For the text-containing cell, return its midpoint in [X, Y] coordinate format. 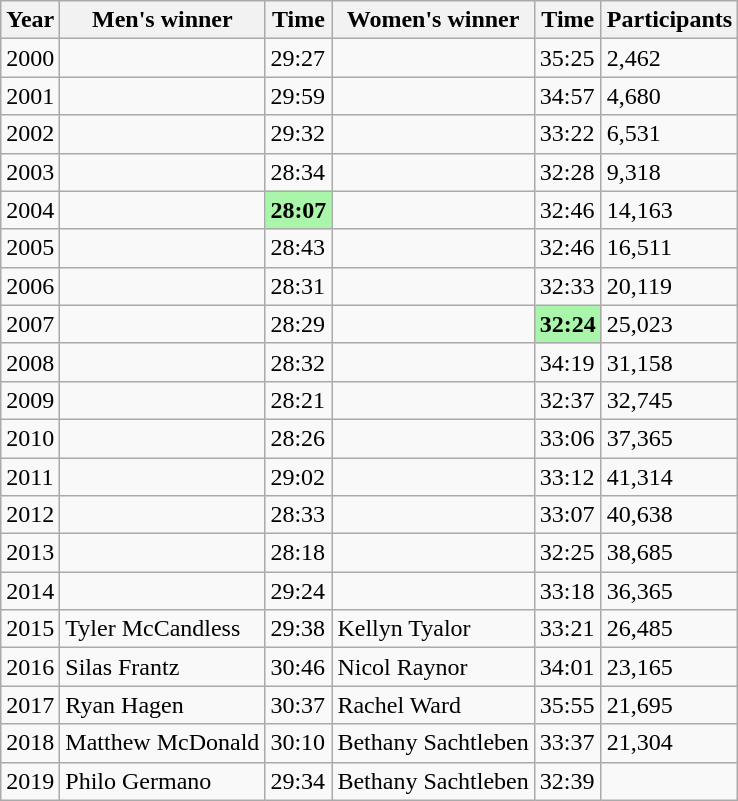
Women's winner [433, 20]
2002 [30, 134]
2005 [30, 248]
2004 [30, 210]
2017 [30, 705]
32:24 [568, 324]
23,165 [669, 667]
21,695 [669, 705]
28:18 [298, 553]
28:32 [298, 362]
41,314 [669, 477]
28:31 [298, 286]
2003 [30, 172]
2009 [30, 400]
2011 [30, 477]
32:37 [568, 400]
2008 [30, 362]
2,462 [669, 58]
33:07 [568, 515]
32:28 [568, 172]
Philo Germano [162, 781]
2016 [30, 667]
26,485 [669, 629]
Silas Frantz [162, 667]
32:25 [568, 553]
29:59 [298, 96]
2015 [30, 629]
16,511 [669, 248]
2013 [30, 553]
40,638 [669, 515]
33:22 [568, 134]
Men's winner [162, 20]
2000 [30, 58]
Kellyn Tyalor [433, 629]
35:25 [568, 58]
14,163 [669, 210]
37,365 [669, 438]
32:33 [568, 286]
9,318 [669, 172]
29:27 [298, 58]
2006 [30, 286]
2014 [30, 591]
2010 [30, 438]
28:43 [298, 248]
29:34 [298, 781]
2019 [30, 781]
25,023 [669, 324]
Rachel Ward [433, 705]
34:19 [568, 362]
32:39 [568, 781]
2001 [30, 96]
34:57 [568, 96]
29:24 [298, 591]
33:21 [568, 629]
30:10 [298, 743]
28:34 [298, 172]
28:21 [298, 400]
Participants [669, 20]
33:18 [568, 591]
4,680 [669, 96]
2018 [30, 743]
32,745 [669, 400]
2012 [30, 515]
30:37 [298, 705]
33:06 [568, 438]
36,365 [669, 591]
28:07 [298, 210]
34:01 [568, 667]
2007 [30, 324]
20,119 [669, 286]
38,685 [669, 553]
33:37 [568, 743]
Year [30, 20]
Matthew McDonald [162, 743]
6,531 [669, 134]
29:38 [298, 629]
29:02 [298, 477]
Ryan Hagen [162, 705]
28:29 [298, 324]
28:26 [298, 438]
Tyler McCandless [162, 629]
21,304 [669, 743]
35:55 [568, 705]
30:46 [298, 667]
Nicol Raynor [433, 667]
29:32 [298, 134]
33:12 [568, 477]
31,158 [669, 362]
28:33 [298, 515]
